Provide the (X, Y) coordinate of the cell's center where the given text is located.  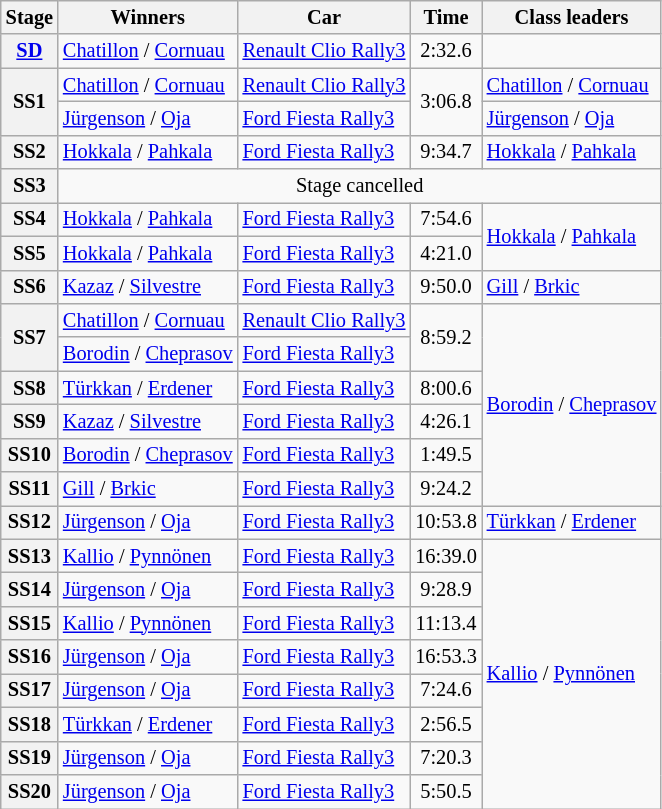
16:53.3 (446, 657)
Winners (148, 17)
SS14 (30, 589)
8:00.6 (446, 388)
8:59.2 (446, 336)
7:24.6 (446, 690)
9:50.0 (446, 287)
SS9 (30, 421)
SS11 (30, 489)
SS15 (30, 623)
7:20.3 (446, 758)
Stage (30, 17)
Class leaders (572, 17)
SS4 (30, 219)
Car (324, 17)
SD (30, 51)
SS16 (30, 657)
SS13 (30, 556)
SS20 (30, 791)
SS18 (30, 724)
SS10 (30, 455)
Stage cancelled (360, 186)
SS5 (30, 253)
SS3 (30, 186)
10:53.8 (446, 522)
9:24.2 (446, 489)
9:34.7 (446, 152)
Time (446, 17)
2:56.5 (446, 724)
2:32.6 (446, 51)
SS7 (30, 336)
4:26.1 (446, 421)
SS19 (30, 758)
1:49.5 (446, 455)
SS6 (30, 287)
9:28.9 (446, 589)
7:54.6 (446, 219)
5:50.5 (446, 791)
3:06.8 (446, 102)
4:21.0 (446, 253)
SS12 (30, 522)
16:39.0 (446, 556)
SS8 (30, 388)
SS2 (30, 152)
SS17 (30, 690)
11:13.4 (446, 623)
SS1 (30, 102)
